Locate the cell with the specified text and output its (X, Y) center coordinate. 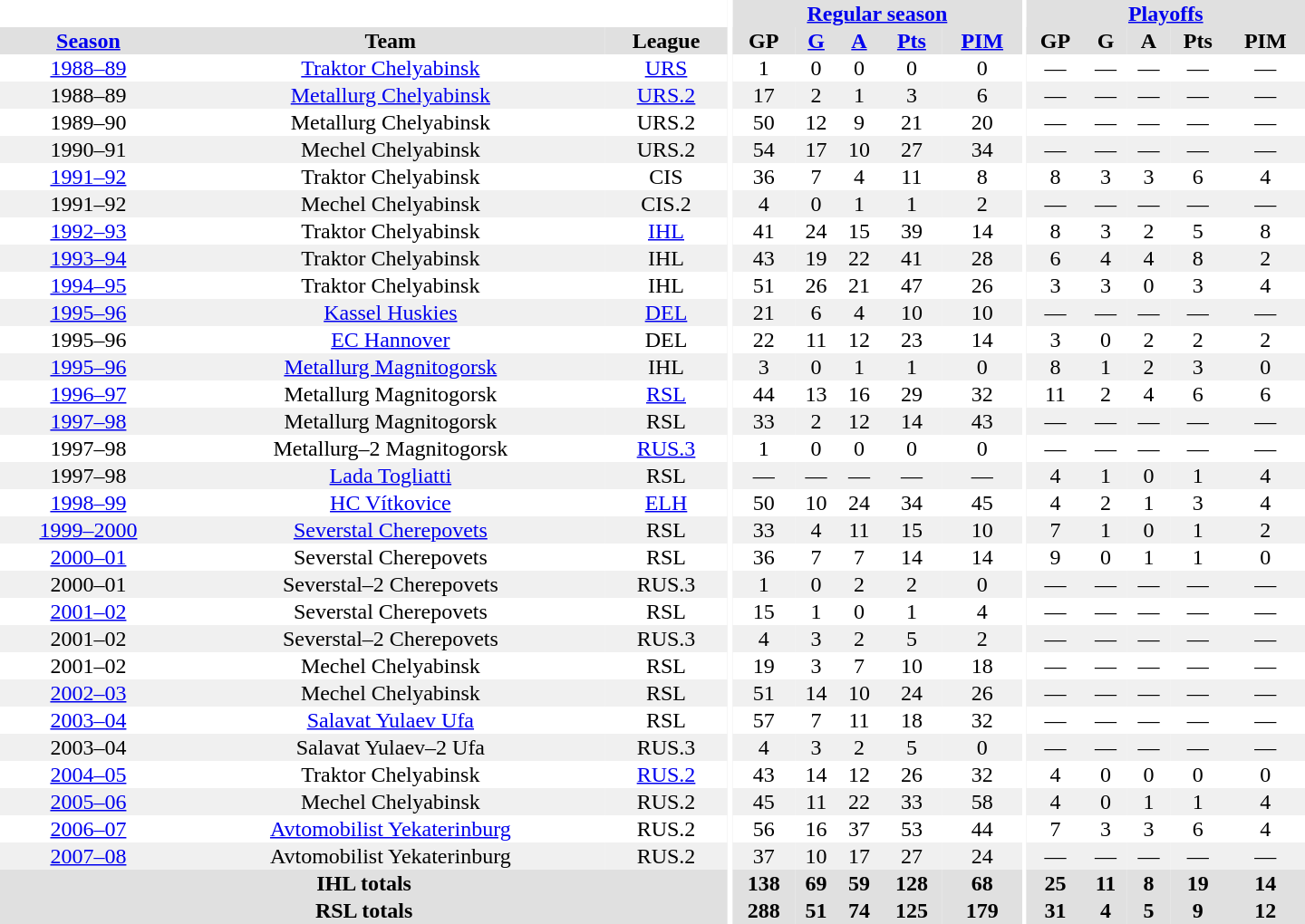
Season (89, 41)
31 (1056, 910)
1994–95 (89, 285)
RSL totals (364, 910)
23 (912, 340)
Kassel Huskies (391, 313)
URS (666, 68)
25 (1056, 883)
Lada Togliatti (391, 476)
2007–08 (89, 856)
179 (982, 910)
EC Hannover (391, 340)
1993–94 (89, 258)
2002–03 (89, 693)
1996–97 (89, 394)
1989–90 (89, 122)
69 (816, 883)
Salavat Yulaev–2 Ufa (391, 747)
20 (982, 122)
1992–93 (89, 231)
2005–06 (89, 802)
Regular season (877, 14)
HC Vítkovice (391, 503)
Playoffs (1165, 14)
39 (912, 231)
ELH (666, 503)
53 (912, 829)
59 (859, 883)
1990–91 (89, 149)
28 (982, 258)
2006–07 (89, 829)
Team (391, 41)
138 (763, 883)
CIS.2 (666, 204)
League (666, 41)
288 (763, 910)
13 (816, 394)
58 (982, 802)
57 (763, 720)
68 (982, 883)
1999–2000 (89, 530)
1998–99 (89, 503)
2004–05 (89, 775)
54 (763, 149)
CIS (666, 177)
29 (912, 394)
Metallurg–2 Magnitogorsk (391, 448)
128 (912, 883)
IHL totals (364, 883)
56 (763, 829)
74 (859, 910)
125 (912, 910)
47 (912, 285)
Salavat Yulaev Ufa (391, 720)
